Return [x, y] of the center of cell containing provided text 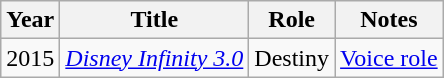
Notes [390, 20]
Disney Infinity 3.0 [154, 58]
2015 [30, 58]
Year [30, 20]
Title [154, 20]
Voice role [390, 58]
Role [292, 20]
Destiny [292, 58]
